Detect which cell encompasses the target text, then output its (x, y) center coordinate. 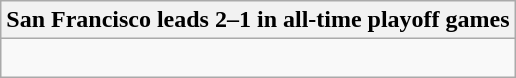
San Francisco leads 2–1 in all-time playoff games (258, 20)
